Scan for the cell matching the given text and deliver its [x, y] coordinate at center. 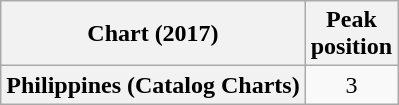
Chart (2017) [153, 34]
Peak position [351, 34]
Philippines (Catalog Charts) [153, 85]
3 [351, 85]
